Identify which cell holds the provided text, then report its (X, Y) central coordinate. 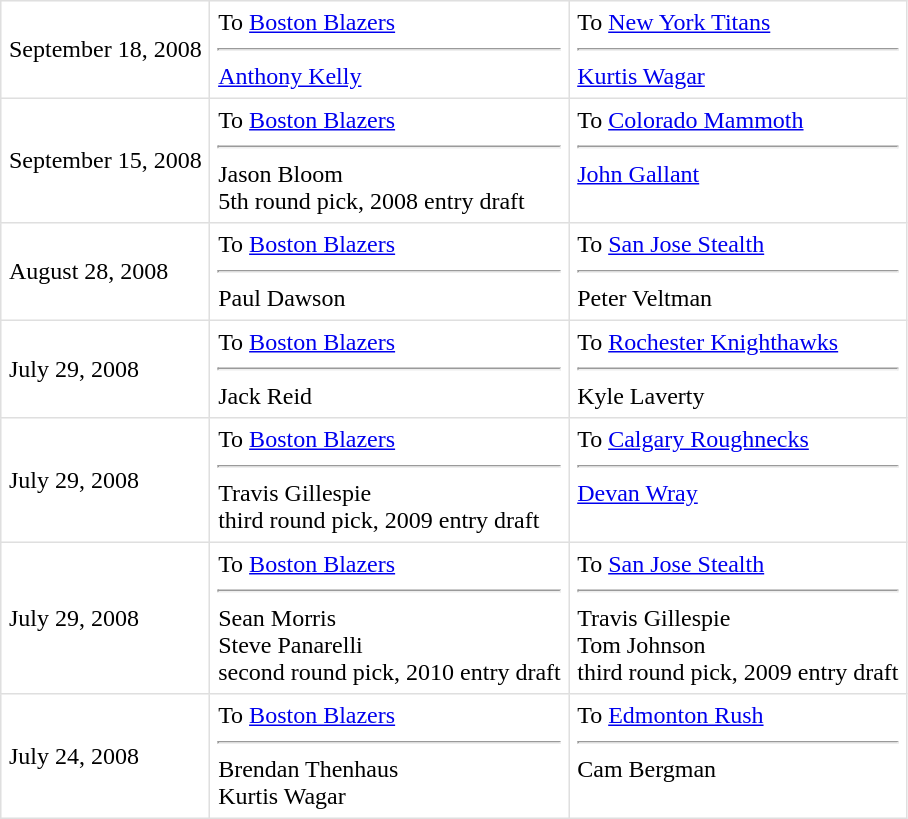
To Boston Blazers Jack Reid (390, 369)
To Boston Blazers Sean MorrisSteve Panarellisecond round pick, 2010 entry draft (390, 618)
September 15, 2008 (106, 160)
To Rochester KnighthawksKyle Laverty (738, 369)
To Colorado MammothJohn Gallant (738, 160)
August 28, 2008 (106, 272)
To Calgary RoughnecksDevan Wray (738, 480)
To San Jose StealthPeter Veltman (738, 272)
To Boston Blazers Travis Gillespiethird round pick, 2009 entry draft (390, 480)
To New York TitansKurtis Wagar (738, 50)
To Boston Blazers Anthony Kelly (390, 50)
To San Jose StealthTravis GillespieTom Johnsonthird round pick, 2009 entry draft (738, 618)
September 18, 2008 (106, 50)
To Boston Blazers Jason Bloom5th round pick, 2008 entry draft (390, 160)
July 24, 2008 (106, 756)
To Edmonton RushCam Bergman (738, 756)
To Boston Blazers Brendan ThenhausKurtis Wagar (390, 756)
To Boston Blazers Paul Dawson (390, 272)
